Output the [X, Y] coordinate of the center of the cell containing the given text.  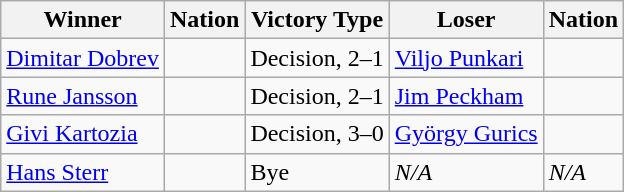
Victory Type [317, 20]
Bye [317, 172]
György Gurics [466, 134]
Loser [466, 20]
Dimitar Dobrev [83, 58]
Winner [83, 20]
Rune Jansson [83, 96]
Givi Kartozia [83, 134]
Decision, 3–0 [317, 134]
Hans Sterr [83, 172]
Viljo Punkari [466, 58]
Jim Peckham [466, 96]
